Return the (X, Y) coordinate for the center point of the cell that contains the specified text.  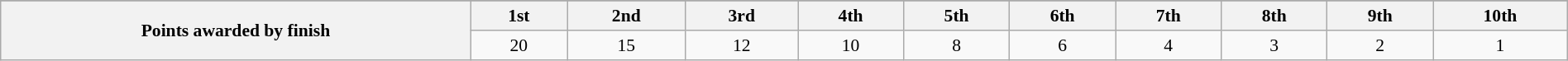
10th (1500, 16)
Points awarded by finish (236, 30)
10 (851, 45)
4 (1169, 45)
3rd (742, 16)
8 (957, 45)
3 (1274, 45)
15 (627, 45)
4th (851, 16)
12 (742, 45)
9th (1380, 16)
2 (1380, 45)
20 (519, 45)
1 (1500, 45)
2nd (627, 16)
7th (1169, 16)
8th (1274, 16)
5th (957, 16)
6 (1063, 45)
6th (1063, 16)
1st (519, 16)
